Find where the given text appears and provide that cell's center as [X, Y] coordinate. 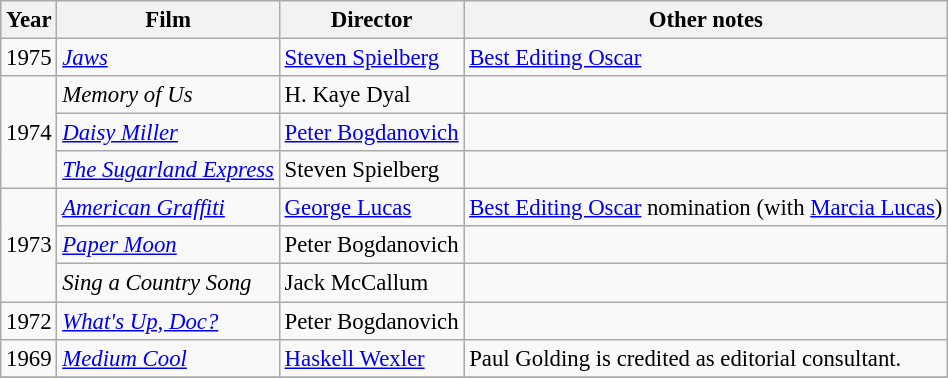
Jack McCallum [372, 283]
Best Editing Oscar nomination (with Marcia Lucas) [706, 208]
1975 [29, 58]
Paper Moon [168, 245]
Other notes [706, 20]
Director [372, 20]
The Sugarland Express [168, 170]
George Lucas [372, 208]
Haskell Wexler [372, 358]
Medium Cool [168, 358]
Paul Golding is credited as editorial consultant. [706, 358]
Memory of Us [168, 95]
H. Kaye Dyal [372, 95]
1973 [29, 246]
1974 [29, 132]
Best Editing Oscar [706, 58]
Year [29, 20]
1972 [29, 321]
Film [168, 20]
1969 [29, 358]
Daisy Miller [168, 133]
What's Up, Doc? [168, 321]
American Graffiti [168, 208]
Sing a Country Song [168, 283]
Jaws [168, 58]
